Extract the (x, y) coordinate from the center of the cell holding the provided text.  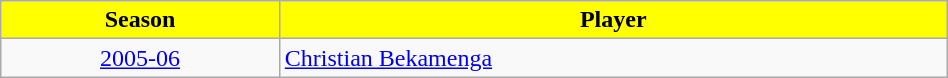
Player (613, 20)
2005-06 (140, 58)
Christian Bekamenga (613, 58)
Season (140, 20)
